Output the [X, Y] coordinate of the center of the cell containing the given text.  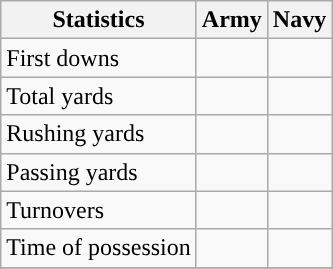
Time of possession [99, 248]
Rushing yards [99, 134]
Army [232, 20]
First downs [99, 58]
Total yards [99, 96]
Navy [299, 20]
Turnovers [99, 210]
Statistics [99, 20]
Passing yards [99, 172]
